Output the (X, Y) coordinate of the center of the cell containing the given text.  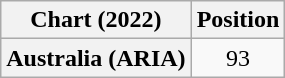
Australia (ARIA) (96, 58)
93 (238, 58)
Position (238, 20)
Chart (2022) (96, 20)
